Pinpoint the cell where the given text exists, returning its (X, Y) midpoint coordinate. 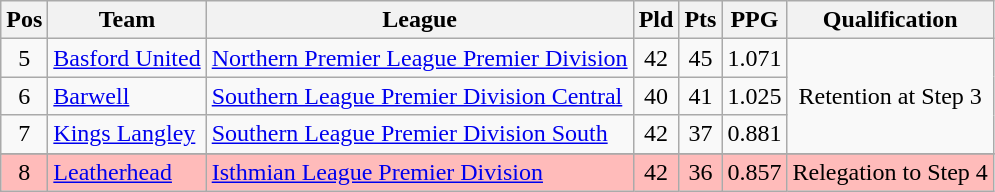
37 (700, 134)
45 (700, 58)
Barwell (127, 96)
Qualification (890, 20)
PPG (754, 20)
Southern League Premier Division Central (420, 96)
5 (24, 58)
1.071 (754, 58)
36 (700, 172)
Isthmian League Premier Division (420, 172)
0.857 (754, 172)
Team (127, 20)
0.881 (754, 134)
Basford United (127, 58)
Relegation to Step 4 (890, 172)
Pld (656, 20)
Kings Langley (127, 134)
40 (656, 96)
Leatherhead (127, 172)
8 (24, 172)
7 (24, 134)
Pos (24, 20)
6 (24, 96)
Southern League Premier Division South (420, 134)
League (420, 20)
1.025 (754, 96)
Pts (700, 20)
Retention at Step 3 (890, 96)
41 (700, 96)
Northern Premier League Premier Division (420, 58)
